Pinpoint the cell where the given text exists, returning its [X, Y] midpoint coordinate. 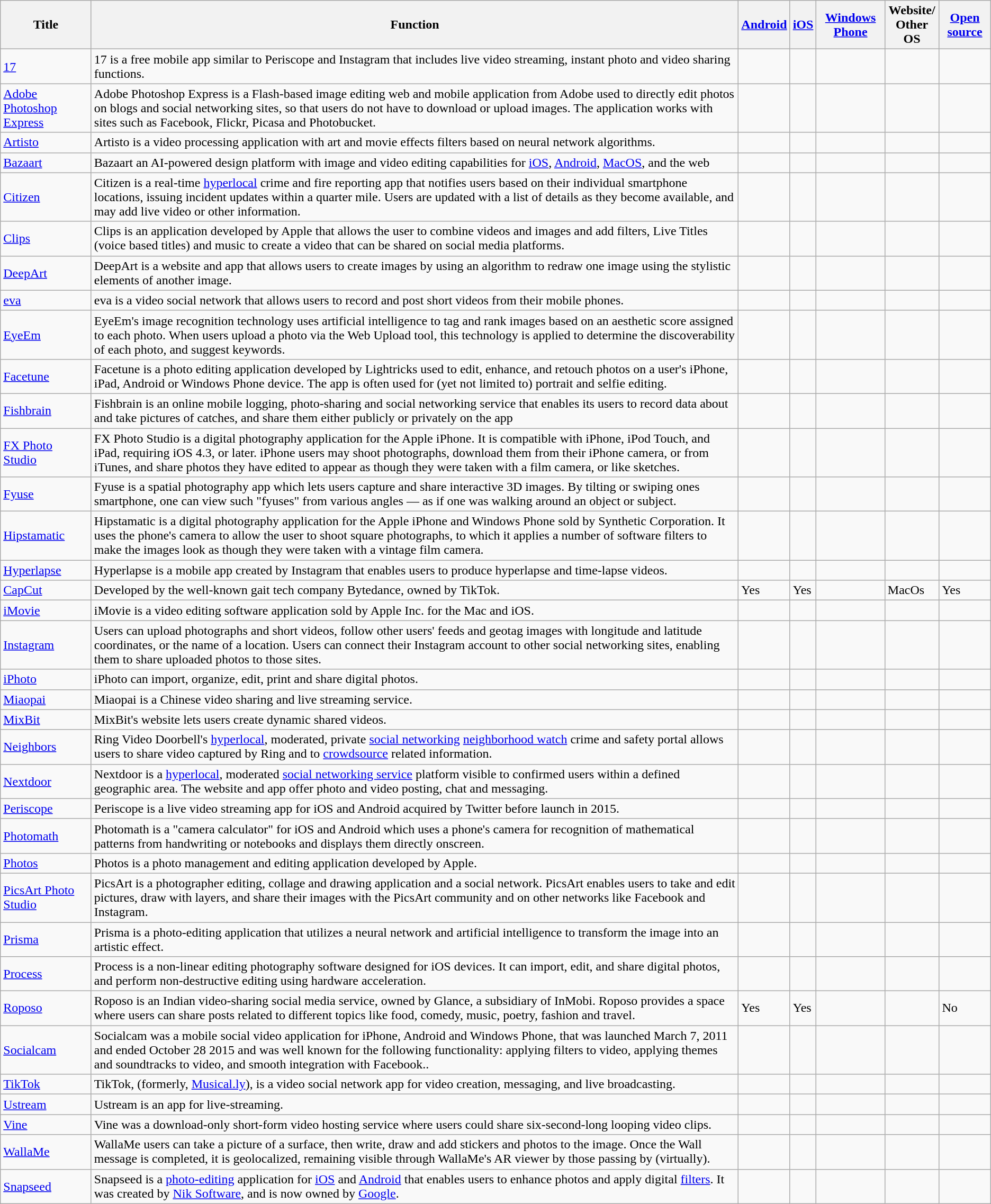
Website/Other OS [912, 25]
MacOs [912, 590]
Bazaart an AI-powered design platform with image and video editing capabilities for iOS, Android, MacOS, and the web [415, 163]
Fyuse [46, 495]
DeepArt [46, 273]
Android [764, 25]
Miaopai is a Chinese video sharing and live streaming service. [415, 699]
CapCut [46, 590]
TikTok [46, 1084]
FX Photo Studio [46, 452]
eva [46, 300]
Hyperlapse [46, 570]
Photos is a photo management and editing application developed by Apple. [415, 863]
Neighbors [46, 747]
iOS [803, 25]
Vine [46, 1125]
Prisma [46, 939]
MixBit [46, 720]
Function [415, 25]
Instagram [46, 645]
EyeEm [46, 335]
Artisto [46, 142]
Fishbrain [46, 411]
Vine was a download-only short-form video hosting service where users could share six-second-long looping video clips. [415, 1125]
Adobe Photoshop Express [46, 108]
Roposo [46, 1008]
Citizen [46, 197]
Facetune [46, 376]
Clips [46, 238]
PicsArt Photo Studio [46, 897]
Developed by the well-known gait tech company Bytedance, owned by TikTok. [415, 590]
Artisto is a video processing application with art and movie effects filters based on neural network algorithms. [415, 142]
Hipstamatic [46, 536]
17 [46, 67]
Open source [965, 25]
Ustream is an app for live-streaming. [415, 1104]
Miaopai [46, 699]
iMovie [46, 610]
No [965, 1008]
TikTok, (formerly, Musical.ly), is a video social network app for video creation, messaging, and live broadcasting. [415, 1084]
iPhoto [46, 679]
Title [46, 25]
Ustream [46, 1104]
Periscope [46, 808]
Socialcam [46, 1050]
Photos [46, 863]
eva is a video social network that allows users to record and post short videos from their mobile phones. [415, 300]
Windows Phone [850, 25]
Prisma is a photo-editing application that utilizes a neural network and artificial intelligence to transform the image into an artistic effect. [415, 939]
WallaMe [46, 1152]
Hyperlapse is a mobile app created by Instagram that enables users to produce hyperlapse and time-lapse videos. [415, 570]
Snapseed [46, 1186]
Process [46, 974]
17 is a free mobile app similar to Periscope and Instagram that includes live video streaming, instant photo and video sharing functions. [415, 67]
iMovie is a video editing software application sold by Apple Inc. for the Mac and iOS. [415, 610]
iPhoto can import, organize, edit, print and share digital photos. [415, 679]
Bazaart [46, 163]
Nextdoor [46, 781]
Periscope is a live video streaming app for iOS and Android acquired by Twitter before launch in 2015. [415, 808]
Photomath [46, 835]
MixBit's website lets users create dynamic shared videos. [415, 720]
